Locate the cell with the specified text and output its (X, Y) center coordinate. 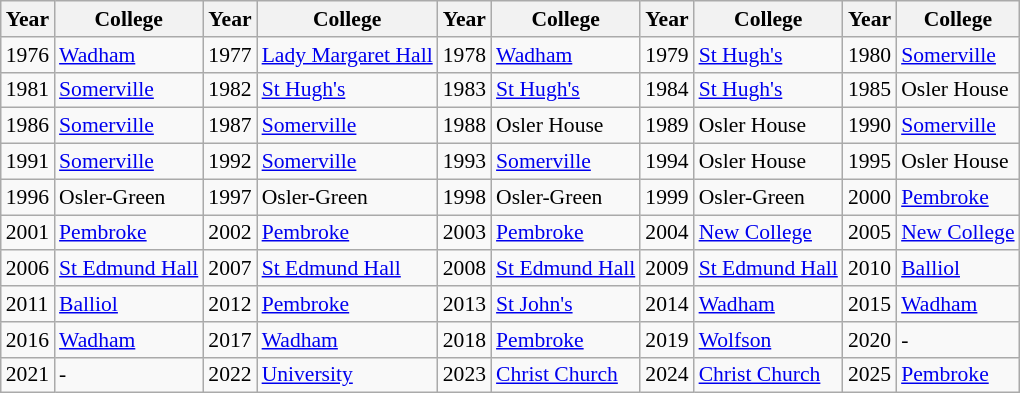
1995 (870, 162)
2024 (666, 375)
1981 (28, 90)
1987 (230, 126)
2005 (870, 233)
1988 (464, 126)
2012 (230, 304)
2020 (870, 340)
2008 (464, 269)
2013 (464, 304)
2019 (666, 340)
University (348, 375)
2002 (230, 233)
2014 (666, 304)
2021 (28, 375)
2015 (870, 304)
2000 (870, 197)
1985 (870, 90)
1986 (28, 126)
2017 (230, 340)
2010 (870, 269)
2007 (230, 269)
1976 (28, 55)
1991 (28, 162)
2003 (464, 233)
1990 (870, 126)
Lady Margaret Hall (348, 55)
2011 (28, 304)
1977 (230, 55)
St John's (566, 304)
1979 (666, 55)
2004 (666, 233)
1994 (666, 162)
1978 (464, 55)
1989 (666, 126)
2006 (28, 269)
2018 (464, 340)
1992 (230, 162)
1983 (464, 90)
2023 (464, 375)
1980 (870, 55)
2025 (870, 375)
1998 (464, 197)
2022 (230, 375)
1997 (230, 197)
1993 (464, 162)
1984 (666, 90)
2016 (28, 340)
1996 (28, 197)
1982 (230, 90)
2001 (28, 233)
Wolfson (768, 340)
2009 (666, 269)
1999 (666, 197)
